For the text-containing cell, return its midpoint in [X, Y] coordinate format. 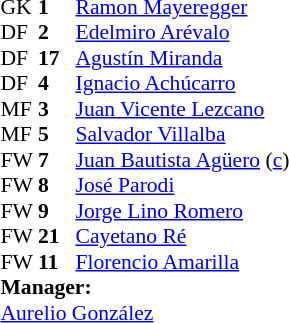
Edelmiro Arévalo [182, 33]
Salvador Villalba [182, 135]
Agustín Miranda [182, 58]
7 [57, 160]
11 [57, 262]
5 [57, 135]
2 [57, 33]
Juan Bautista Agüero (c) [182, 160]
Florencio Amarilla [182, 262]
9 [57, 211]
Manager: [144, 287]
8 [57, 185]
Jorge Lino Romero [182, 211]
Juan Vicente Lezcano [182, 109]
José Parodi [182, 185]
21 [57, 237]
4 [57, 83]
Cayetano Ré [182, 237]
Ignacio Achúcarro [182, 83]
17 [57, 58]
3 [57, 109]
